Detect which cell encompasses the target text, then output its [x, y] center coordinate. 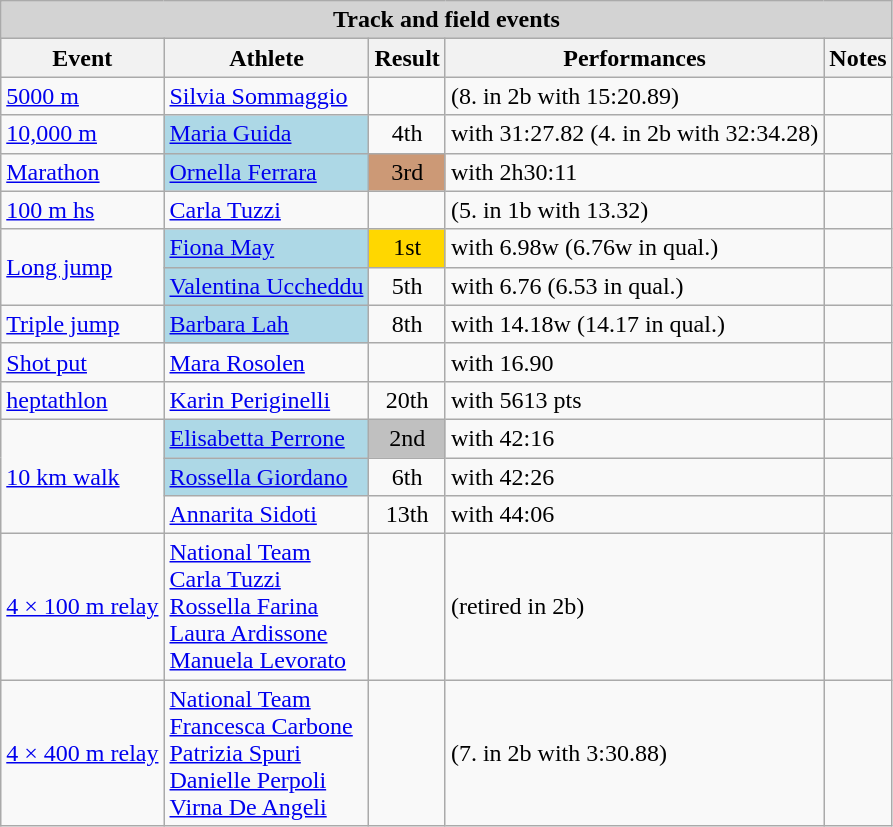
(retired in 2b) [634, 607]
6th [407, 477]
Valentina Uccheddu [266, 286]
5000 m [82, 96]
2nd [407, 438]
Maria Guida [266, 134]
Notes [858, 58]
with 6.98w (6.76w in qual.) [634, 248]
10 km walk [82, 476]
13th [407, 515]
Shot put [82, 362]
Elisabetta Perrone [266, 438]
Karin Periginelli [266, 400]
with 44:06 [634, 515]
5th [407, 286]
National TeamFrancesca CarbonePatrizia SpuriDanielle PerpoliVirna De Angeli [266, 753]
with 42:16 [634, 438]
(7. in 2b with 3:30.88) [634, 753]
3rd [407, 172]
20th [407, 400]
10,000 m [82, 134]
with 16.90 [634, 362]
4 × 100 m relay [82, 607]
(5. in 1b with 13.32) [634, 210]
Fiona May [266, 248]
with 31:27.82 (4. in 2b with 32:34.28) [634, 134]
100 m hs [82, 210]
Rossella Giordano [266, 477]
Ornella Ferrara [266, 172]
with 2h30:11 [634, 172]
Triple jump [82, 324]
National TeamCarla TuzziRossella FarinaLaura ArdissoneManuela Levorato [266, 607]
Long jump [82, 267]
Track and field events [446, 20]
4th [407, 134]
heptathlon [82, 400]
Annarita Sidoti [266, 515]
Silvia Sommaggio [266, 96]
Barbara Lah [266, 324]
1st [407, 248]
Mara Rosolen [266, 362]
with 42:26 [634, 477]
Performances [634, 58]
Athlete [266, 58]
Event [82, 58]
Carla Tuzzi [266, 210]
Result [407, 58]
(8. in 2b with 15:20.89) [634, 96]
with 14.18w (14.17 in qual.) [634, 324]
8th [407, 324]
Marathon [82, 172]
with 6.76 (6.53 in qual.) [634, 286]
with 5613 pts [634, 400]
4 × 400 m relay [82, 753]
